Capture the cell that displays the provided text and extract its (X, Y) central coordinate. 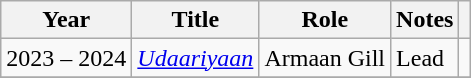
Lead (425, 58)
Title (196, 20)
Year (66, 20)
Notes (425, 20)
2023 – 2024 (66, 58)
Udaariyaan (196, 58)
Armaan Gill (325, 58)
Role (325, 20)
